Output the [x, y] coordinate of the center of the cell containing the given text.  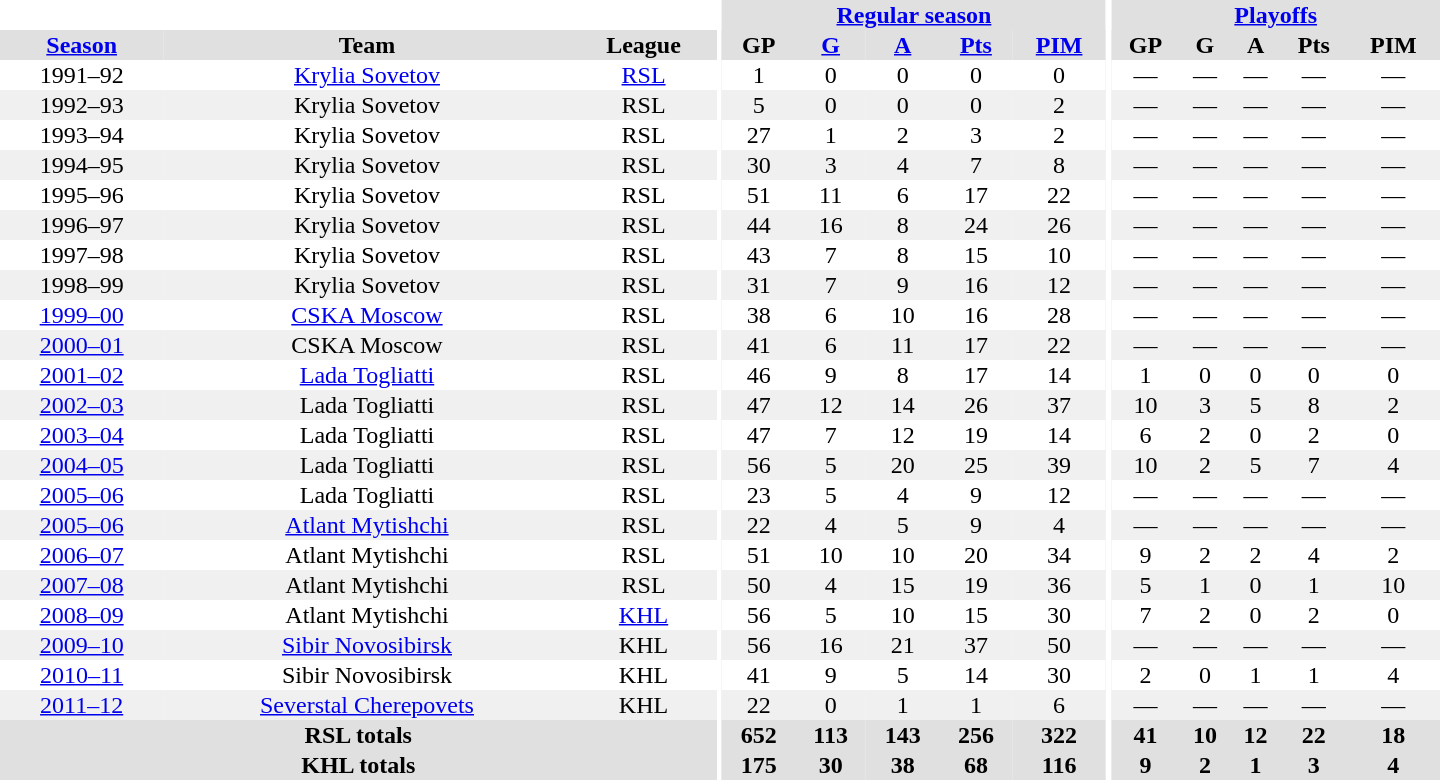
Severstal Cherepovets [366, 705]
1997–98 [82, 255]
34 [1058, 555]
36 [1058, 585]
31 [758, 285]
256 [976, 735]
68 [976, 765]
2011–12 [82, 705]
1992–93 [82, 105]
1999–00 [82, 315]
23 [758, 495]
2001–02 [82, 375]
116 [1058, 765]
Season [82, 45]
322 [1058, 735]
1993–94 [82, 135]
2006–07 [82, 555]
1996–97 [82, 225]
28 [1058, 315]
46 [758, 375]
Playoffs [1276, 15]
League [644, 45]
143 [902, 735]
2002–03 [82, 405]
2004–05 [82, 465]
652 [758, 735]
44 [758, 225]
2009–10 [82, 645]
Team [366, 45]
25 [976, 465]
Regular season [914, 15]
175 [758, 765]
18 [1394, 735]
2000–01 [82, 345]
27 [758, 135]
1998–99 [82, 285]
43 [758, 255]
21 [902, 645]
2007–08 [82, 585]
113 [830, 735]
KHL totals [358, 765]
2008–09 [82, 615]
RSL totals [358, 735]
1994–95 [82, 165]
39 [1058, 465]
1995–96 [82, 195]
2003–04 [82, 435]
24 [976, 225]
2010–11 [82, 675]
1991–92 [82, 75]
